Provide the (X, Y) coordinate of the cell's center where the given text is located.  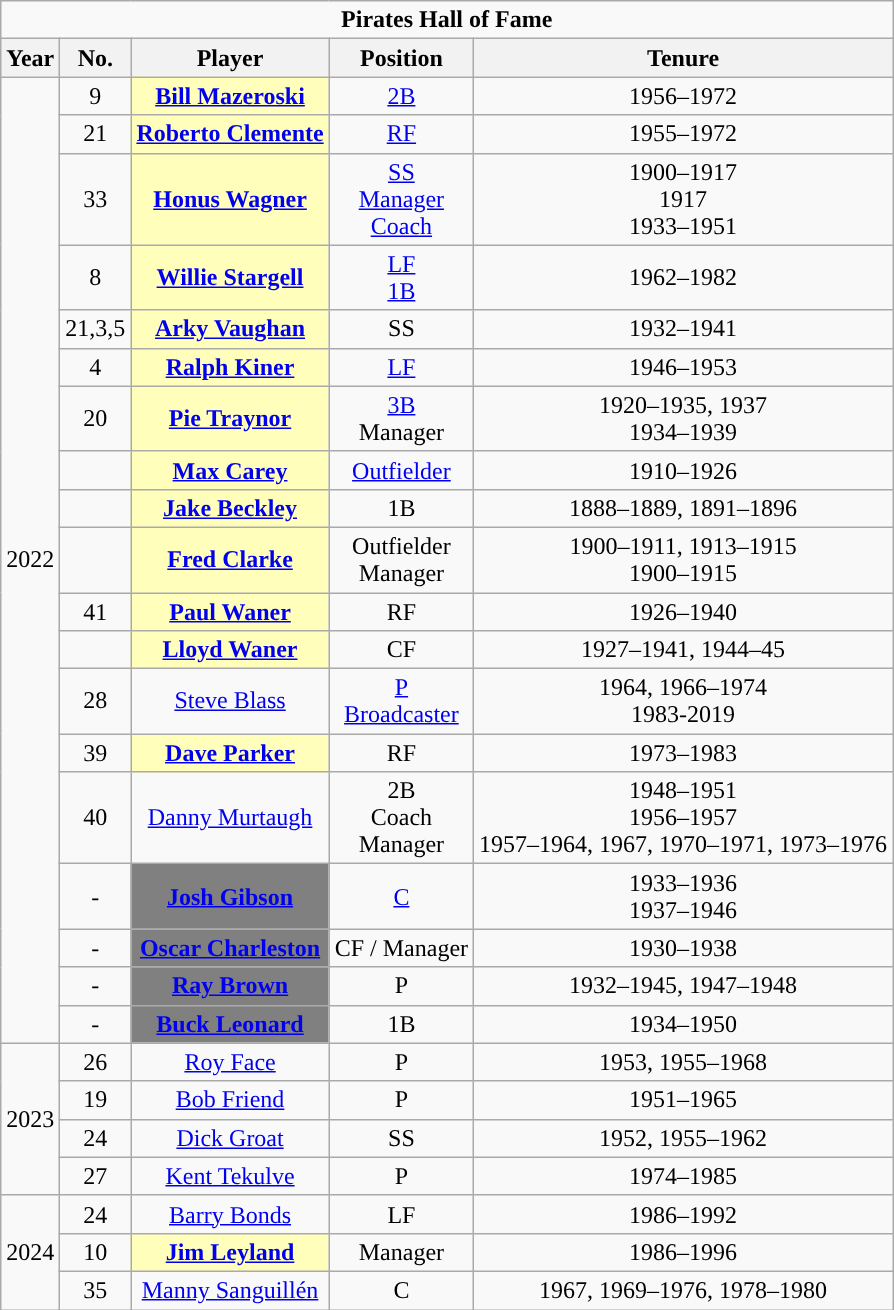
Roy Face (230, 1062)
CF / Manager (401, 948)
2024 (30, 1252)
35 (96, 1290)
1910–1926 (684, 470)
Honus Wagner (230, 199)
1934–1950 (684, 1024)
9 (96, 96)
1974–1985 (684, 1176)
Kent Tekulve (230, 1176)
1953, 1955–1968 (684, 1062)
41 (96, 611)
1967, 1969–1976, 1978–1980 (684, 1290)
Jake Beckley (230, 508)
Year (30, 58)
26 (96, 1062)
Bill Mazeroski (230, 96)
Dick Groat (230, 1138)
Steve Blass (230, 702)
21 (96, 134)
3BManager (401, 418)
OutfielderManager (401, 560)
2BCoachManager (401, 818)
Outfielder (401, 470)
1986–1996 (684, 1252)
1964, 1966–19741983-2019 (684, 702)
Ray Brown (230, 986)
1956–1972 (684, 96)
1900–191719171933–1951 (684, 199)
1951–1965 (684, 1100)
Position (401, 58)
Ralph Kiner (230, 367)
1932–1945, 1947–1948 (684, 986)
21,3,5 (96, 329)
1920–1935, 19371934–1939 (684, 418)
1933–19361937–1946 (684, 896)
Buck Leonard (230, 1024)
Danny Murtaugh (230, 818)
2B (401, 96)
40 (96, 818)
Dave Parker (230, 753)
Willie Stargell (230, 278)
CF (401, 650)
No. (96, 58)
1946–1953 (684, 367)
Josh Gibson (230, 896)
1930–1938 (684, 948)
28 (96, 702)
Arky Vaughan (230, 329)
PBroadcaster (401, 702)
1973–1983 (684, 753)
Tenure (684, 58)
Pirates Hall of Fame (447, 20)
Paul Waner (230, 611)
20 (96, 418)
19 (96, 1100)
1986–1992 (684, 1214)
Fred Clarke (230, 560)
Roberto Clemente (230, 134)
SSManagerCoach (401, 199)
2023 (30, 1119)
4 (96, 367)
Barry Bonds (230, 1214)
10 (96, 1252)
Jim Leyland (230, 1252)
Player (230, 58)
1888–1889, 1891–1896 (684, 508)
1900–1911, 1913–19151900–1915 (684, 560)
1952, 1955–1962 (684, 1138)
1927–1941, 1944–45 (684, 650)
Manager (401, 1252)
1955–1972 (684, 134)
Lloyd Waner (230, 650)
Pie Traynor (230, 418)
1948–19511956–19571957–1964, 1967, 1970–1971, 1973–1976 (684, 818)
2022 (30, 560)
Oscar Charleston (230, 948)
1962–1982 (684, 278)
1926–1940 (684, 611)
Max Carey (230, 470)
Manny Sanguillén (230, 1290)
1932–1941 (684, 329)
8 (96, 278)
LF1B (401, 278)
33 (96, 199)
39 (96, 753)
27 (96, 1176)
Bob Friend (230, 1100)
